Output the (X, Y) coordinate of the center of the cell containing the given text.  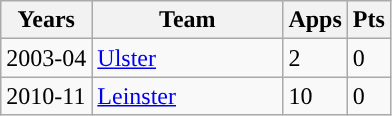
10 (315, 96)
Apps (315, 20)
2 (315, 58)
2003-04 (46, 58)
2010-11 (46, 96)
Pts (368, 20)
Team (188, 20)
Leinster (188, 96)
Ulster (188, 58)
Years (46, 20)
